Return the (X, Y) coordinate for the center point of the cell that contains the specified text.  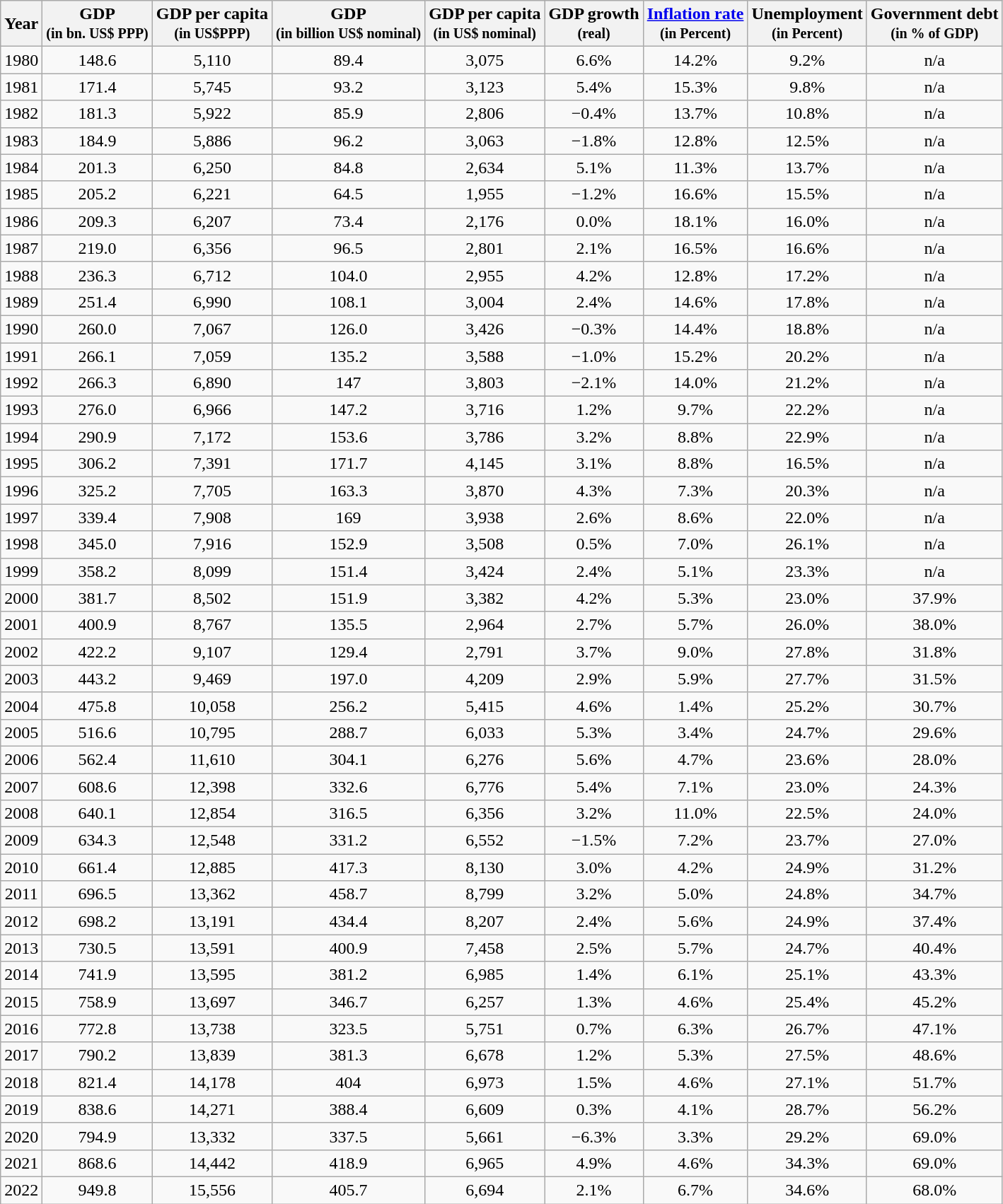
10,795 (212, 732)
148.6 (98, 60)
147 (349, 383)
108.1 (349, 302)
2005 (21, 732)
15.2% (695, 356)
3.4% (695, 732)
Unemployment (in Percent) (807, 24)
14.6% (695, 302)
1996 (21, 491)
104.0 (349, 275)
381.2 (349, 975)
7.3% (695, 491)
4,209 (485, 679)
6,033 (485, 732)
3,870 (485, 491)
838.6 (98, 1109)
1988 (21, 275)
3.0% (594, 867)
9.8% (807, 87)
6,965 (485, 1163)
31.2% (934, 867)
27.7% (807, 679)
3,716 (485, 410)
15.3% (695, 87)
12,854 (212, 814)
6,694 (485, 1190)
3,382 (485, 598)
3.3% (695, 1136)
169 (349, 518)
6.6% (594, 60)
56.2% (934, 1109)
16.0% (807, 221)
9.7% (695, 410)
−1.0% (594, 356)
1982 (21, 114)
14,178 (212, 1082)
5.9% (695, 679)
−1.2% (594, 194)
14.0% (695, 383)
562.4 (98, 759)
608.6 (98, 787)
27.0% (934, 841)
7.2% (695, 841)
7,705 (212, 491)
197.0 (349, 679)
201.3 (98, 168)
8,130 (485, 867)
3,123 (485, 87)
11,610 (212, 759)
68.0% (934, 1190)
458.7 (349, 894)
4.9% (594, 1163)
15.5% (807, 194)
GDP per capita(in US$ nominal) (485, 24)
13,738 (212, 1029)
85.9 (349, 114)
6,221 (212, 194)
0.0% (594, 221)
Inflation rate(in Percent) (695, 24)
7,908 (212, 518)
5.0% (695, 894)
38.0% (934, 625)
2018 (21, 1082)
1981 (21, 87)
−1.8% (594, 141)
0.5% (594, 544)
345.0 (98, 544)
2003 (21, 679)
24.3% (934, 787)
34.3% (807, 1163)
794.9 (98, 1136)
84.8 (349, 168)
323.5 (349, 1029)
22.5% (807, 814)
14,442 (212, 1163)
6,776 (485, 787)
23.6% (807, 759)
34.7% (934, 894)
7,059 (212, 356)
7.1% (695, 787)
2017 (21, 1056)
2000 (21, 598)
1995 (21, 464)
1997 (21, 518)
331.2 (349, 841)
89.4 (349, 60)
2.7% (594, 625)
260.0 (98, 329)
475.8 (98, 706)
14.4% (695, 329)
3,426 (485, 329)
129.4 (349, 652)
25.1% (807, 975)
2022 (21, 1190)
10,058 (212, 706)
6.3% (695, 1029)
6,609 (485, 1109)
7.0% (695, 544)
2,801 (485, 248)
205.2 (98, 194)
Government debt(in % of GDP) (934, 24)
5,886 (212, 141)
11.3% (695, 168)
93.2 (349, 87)
17.2% (807, 275)
332.6 (349, 787)
171.7 (349, 464)
306.2 (98, 464)
13,191 (212, 921)
31.8% (934, 652)
20.3% (807, 491)
6,985 (485, 975)
337.5 (349, 1136)
24.0% (934, 814)
3,004 (485, 302)
25.2% (807, 706)
2,955 (485, 275)
0.7% (594, 1029)
31.5% (934, 679)
28.7% (807, 1109)
13,595 (212, 975)
7,067 (212, 329)
3,063 (485, 141)
339.4 (98, 518)
5,751 (485, 1029)
276.0 (98, 410)
12,885 (212, 867)
96.2 (349, 141)
6,276 (485, 759)
3.7% (594, 652)
868.6 (98, 1163)
741.9 (98, 975)
14,271 (212, 1109)
2012 (21, 921)
209.3 (98, 221)
18.8% (807, 329)
2,791 (485, 652)
151.9 (349, 598)
12.5% (807, 141)
6,890 (212, 383)
6,552 (485, 841)
3,786 (485, 437)
152.9 (349, 544)
GDP(in billion US$ nominal) (349, 24)
14.2% (695, 60)
−6.3% (594, 1136)
23.3% (807, 571)
5,745 (212, 87)
7,916 (212, 544)
96.5 (349, 248)
20.2% (807, 356)
758.9 (98, 1002)
GDP(in bn. US$ PPP) (98, 24)
821.4 (98, 1082)
28.0% (934, 759)
23.7% (807, 841)
45.2% (934, 1002)
4.3% (594, 491)
34.6% (807, 1190)
2,806 (485, 114)
48.6% (934, 1056)
29.6% (934, 732)
22.2% (807, 410)
135.2 (349, 356)
696.5 (98, 894)
9,107 (212, 652)
316.5 (349, 814)
GDP per capita(in US$PPP) (212, 24)
163.3 (349, 491)
2016 (21, 1029)
422.2 (98, 652)
47.1% (934, 1029)
2006 (21, 759)
266.1 (98, 356)
25.4% (807, 1002)
2014 (21, 975)
236.3 (98, 275)
381.3 (349, 1056)
1985 (21, 194)
2,176 (485, 221)
3,508 (485, 544)
6,973 (485, 1082)
404 (349, 1082)
−1.5% (594, 841)
12,548 (212, 841)
772.8 (98, 1029)
27.5% (807, 1056)
3.1% (594, 464)
1980 (21, 60)
790.2 (98, 1056)
634.3 (98, 841)
8,767 (212, 625)
18.1% (695, 221)
3,938 (485, 518)
2013 (21, 948)
417.3 (349, 867)
21.2% (807, 383)
135.5 (349, 625)
1999 (21, 571)
−2.1% (594, 383)
184.9 (98, 141)
2.5% (594, 948)
10.8% (807, 114)
1984 (21, 168)
2019 (21, 1109)
2007 (21, 787)
13,697 (212, 1002)
219.0 (98, 248)
37.9% (934, 598)
13,362 (212, 894)
6,257 (485, 1002)
2021 (21, 1163)
3,588 (485, 356)
325.2 (98, 491)
1993 (21, 410)
2009 (21, 841)
GDP growth(real) (594, 24)
1994 (21, 437)
26.0% (807, 625)
2010 (21, 867)
22.0% (807, 518)
640.1 (98, 814)
2008 (21, 814)
−0.4% (594, 114)
1992 (21, 383)
2,634 (485, 168)
7,172 (212, 437)
17.8% (807, 302)
2020 (21, 1136)
147.2 (349, 410)
3,075 (485, 60)
288.7 (349, 732)
266.3 (98, 383)
949.8 (98, 1190)
9.0% (695, 652)
405.7 (349, 1190)
13,332 (212, 1136)
418.9 (349, 1163)
5,922 (212, 114)
1.5% (594, 1082)
4.1% (695, 1109)
7,458 (485, 948)
6,990 (212, 302)
40.4% (934, 948)
5,110 (212, 60)
251.4 (98, 302)
8,799 (485, 894)
0.3% (594, 1109)
37.4% (934, 921)
26.7% (807, 1029)
4.7% (695, 759)
12,398 (212, 787)
153.6 (349, 437)
516.6 (98, 732)
151.4 (349, 571)
15,556 (212, 1190)
13,839 (212, 1056)
8.6% (695, 518)
3,424 (485, 571)
6,966 (212, 410)
256.2 (349, 706)
−0.3% (594, 329)
7,391 (212, 464)
2.9% (594, 679)
388.4 (349, 1109)
2011 (21, 894)
8,207 (485, 921)
1998 (21, 544)
43.3% (934, 975)
6,678 (485, 1056)
27.1% (807, 1082)
1991 (21, 356)
2001 (21, 625)
171.4 (98, 87)
126.0 (349, 329)
2002 (21, 652)
27.8% (807, 652)
3,803 (485, 383)
1,955 (485, 194)
730.5 (98, 948)
1983 (21, 141)
8,502 (212, 598)
13,591 (212, 948)
443.2 (98, 679)
1990 (21, 329)
661.4 (98, 867)
26.1% (807, 544)
181.3 (98, 114)
6,207 (212, 221)
6.1% (695, 975)
1986 (21, 221)
9,469 (212, 679)
434.4 (349, 921)
30.7% (934, 706)
24.8% (807, 894)
6.7% (695, 1190)
1989 (21, 302)
698.2 (98, 921)
1987 (21, 248)
2.6% (594, 518)
11.0% (695, 814)
304.1 (349, 759)
381.7 (98, 598)
64.5 (349, 194)
2015 (21, 1002)
29.2% (807, 1136)
8,099 (212, 571)
290.9 (98, 437)
5,415 (485, 706)
346.7 (349, 1002)
6,712 (212, 275)
6,250 (212, 168)
51.7% (934, 1082)
Year (21, 24)
2,964 (485, 625)
2004 (21, 706)
9.2% (807, 60)
4,145 (485, 464)
1.3% (594, 1002)
358.2 (98, 571)
73.4 (349, 221)
5,661 (485, 1136)
22.9% (807, 437)
